Search for the cell housing the specified text and yield its [x, y] center coordinate. 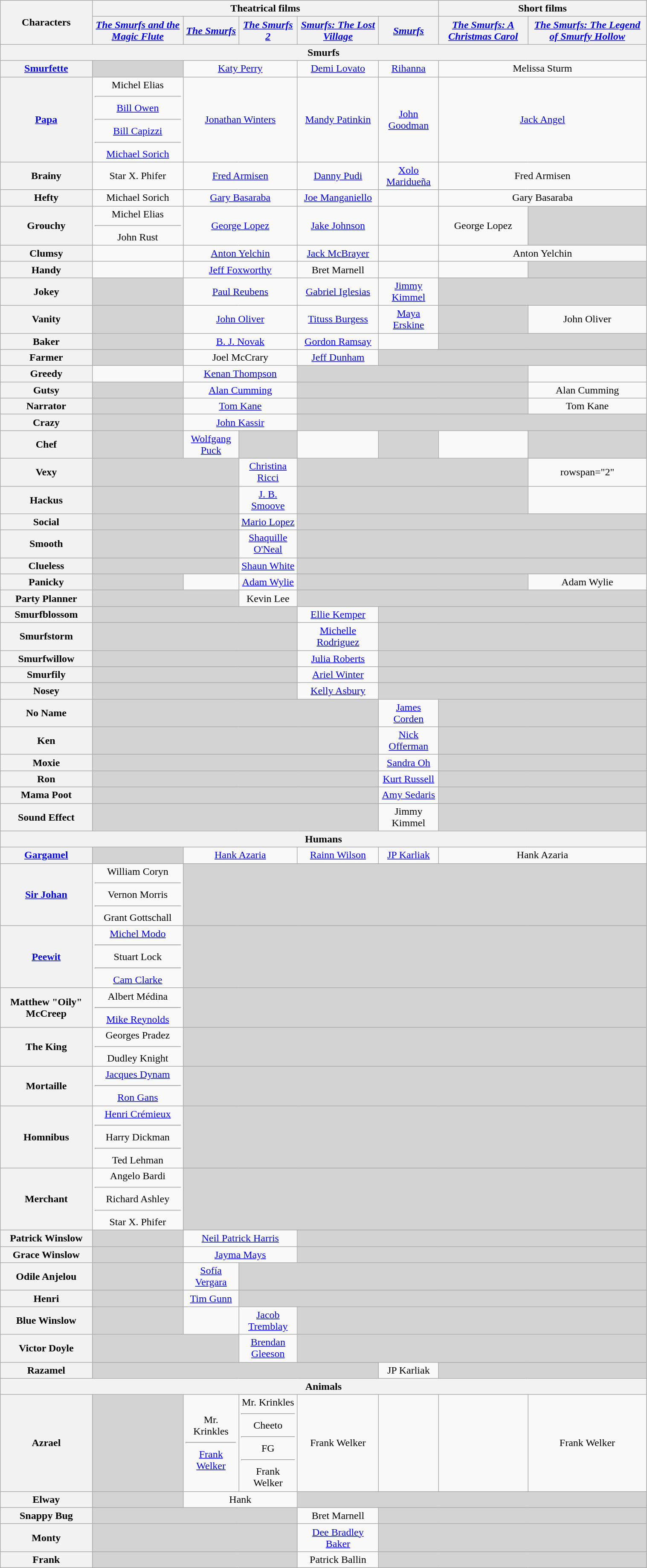
Georges PradezDudley Knight [138, 1047]
Paul Reubens [241, 292]
Henri [46, 1299]
Michel EliasBill OwenBill CapizziMichael Sorich [138, 119]
Mama Poot [46, 795]
Rihanna [409, 69]
Joel McCrary [241, 358]
Mario Lopez [268, 522]
Panicky [46, 582]
Odile Anjelou [46, 1276]
Grace Winslow [46, 1255]
Merchant [46, 1199]
Wolfgang Puck [211, 444]
Mandy Patinkin [338, 119]
Azrael [46, 1443]
Narrator [46, 406]
Hackus [46, 500]
Ron [46, 779]
Razamel [46, 1370]
Tituss Burgess [338, 319]
Handy [46, 269]
Clueless [46, 566]
The Smurfs and the Magic Flute [138, 31]
Characters [46, 22]
Frank [46, 1559]
Smurfette [46, 69]
Danny Pudi [338, 176]
Peewit [46, 957]
Gabriel Iglesias [338, 292]
Matthew "Oily" McCreep [46, 1007]
J. B. Smoove [268, 500]
Ellie Kemper [338, 614]
Mr. KrinklesCheetoFGFrank Welker [268, 1443]
Demi Lovato [338, 69]
Tim Gunn [211, 1299]
Katy Perry [241, 69]
Brendan Gleeson [268, 1348]
Christina Ricci [268, 472]
Sound Effect [46, 817]
Jonathan Winters [241, 119]
Michel EliasJohn Rust [138, 226]
Rainn Wilson [338, 855]
Kenan Thompson [241, 374]
Gordon Ramsay [338, 341]
B. J. Novak [241, 341]
Nosey [46, 691]
Shaquille O'Neal [268, 544]
Ariel Winter [338, 675]
Brainy [46, 176]
Smurfblossom [46, 614]
Dee Bradley Baker [338, 1537]
Victor Doyle [46, 1348]
John Kassir [241, 422]
Hefty [46, 198]
Vexy [46, 472]
Homnibus [46, 1137]
Angelo BardiRichard AshleyStar X. Phifer [138, 1199]
The Smurfs: A Christmas Carol [483, 31]
Ken [46, 741]
Amy Sedaris [409, 795]
Joe Manganiello [338, 198]
Hank [241, 1499]
Patrick Ballin [338, 1559]
Blue Winslow [46, 1321]
William CorynVernon MorrisGrant Gottschall [138, 894]
The Smurfs [211, 31]
Shaun White [268, 566]
Short films [543, 9]
Neil Patrick Harris [241, 1238]
Sandra Oh [409, 763]
Patrick Winslow [46, 1238]
Kevin Lee [268, 598]
Farmer [46, 358]
Smurfs: The Lost Village [338, 31]
Smurfily [46, 675]
Snappy Bug [46, 1516]
Monty [46, 1537]
Party Planner [46, 598]
Melissa Sturm [543, 69]
Chef [46, 444]
Papa [46, 119]
Vanity [46, 319]
Baker [46, 341]
Humans [323, 839]
James Corden [409, 713]
Sir Johan [46, 894]
Smooth [46, 544]
Clumsy [46, 253]
Albert MédinaMike Reynolds [138, 1007]
rowspan="2" [587, 472]
Smurfstorm [46, 636]
Greedy [46, 374]
Michel ModoStuart LockCam Clarke [138, 957]
Star X. Phifer [138, 176]
Smurfwillow [46, 659]
Social [46, 522]
Kelly Asbury [338, 691]
Animals [323, 1386]
Jeff Dunham [338, 358]
The Smurfs: The Legend of Smurfy Hollow [587, 31]
John Goodman [409, 119]
Moxie [46, 763]
Jack McBrayer [338, 253]
Jacob Tremblay [268, 1321]
Michelle Rodriguez [338, 636]
Elway [46, 1499]
Jeff Foxworthy [241, 269]
No Name [46, 713]
Mr. KrinklesFrank Welker [211, 1443]
Maya Erskine [409, 319]
Jokey [46, 292]
Jayma Mays [241, 1255]
Jack Angel [543, 119]
Julia Roberts [338, 659]
Sofía Vergara [211, 1276]
Theatrical films [265, 9]
The King [46, 1047]
Kurt Russell [409, 779]
Jacques DynamRon Gans [138, 1086]
Jake Johnson [338, 226]
Xolo Maridueña [409, 176]
Crazy [46, 422]
Nick Offerman [409, 741]
Gutsy [46, 390]
Henri CrémieuxHarry DickmanTed Lehman [138, 1137]
Michael Sorich [138, 198]
Mortaille [46, 1086]
The Smurfs 2 [268, 31]
Grouchy [46, 226]
Gargamel [46, 855]
